Provide the [x, y] coordinate of the cell's center where the given text is located.  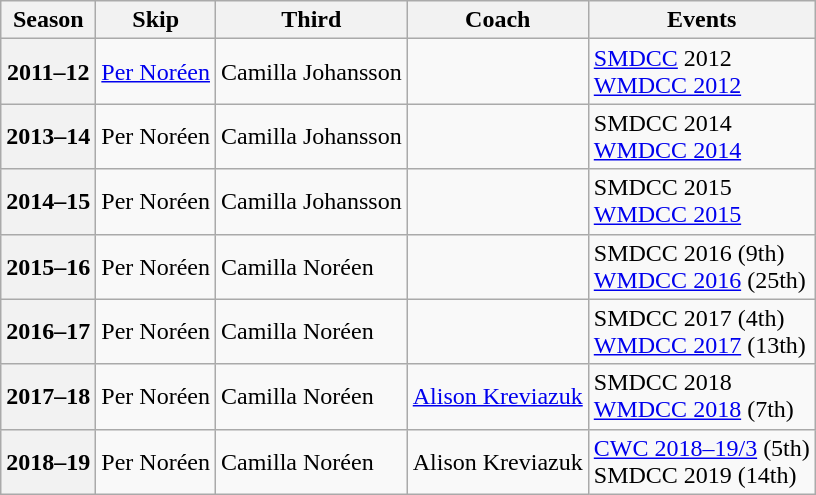
2015–16 [48, 266]
2011–12 [48, 72]
2018–19 [48, 462]
SMDCC 2015 WMDCC 2015 [702, 202]
Events [702, 20]
Season [48, 20]
2016–17 [48, 332]
2013–14 [48, 136]
SMDCC 2012 WMDCC 2012 [702, 72]
2014–15 [48, 202]
SMDCC 2014 WMDCC 2014 [702, 136]
Skip [156, 20]
SMDCC 2017 (4th)WMDCC 2017 (13th) [702, 332]
SMDCC 2018 WMDCC 2018 (7th) [702, 396]
CWC 2018–19/3 (5th)SMDCC 2019 (14th) [702, 462]
SMDCC 2016 (9th)WMDCC 2016 (25th) [702, 266]
Third [312, 20]
Coach [498, 20]
2017–18 [48, 396]
